Find where the given text appears and provide that cell's center as (x, y) coordinate. 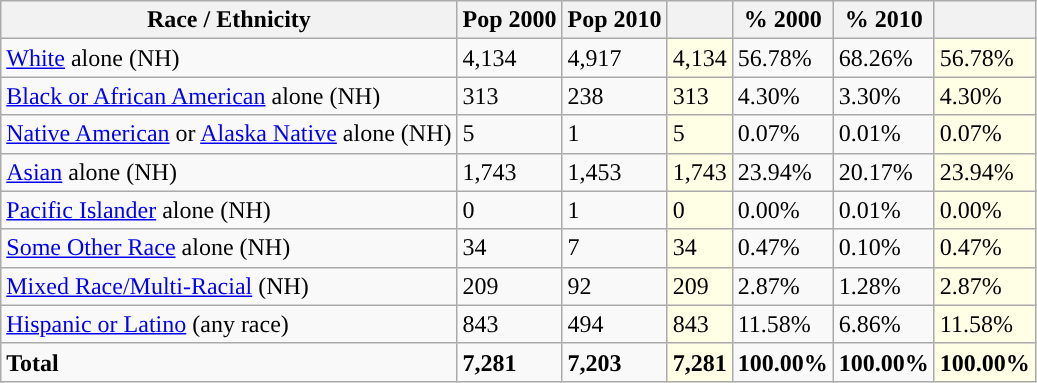
Black or African American alone (NH) (229, 96)
7 (614, 248)
Pop 2000 (510, 20)
Pop 2010 (614, 20)
Hispanic or Latino (any race) (229, 324)
0.10% (884, 248)
92 (614, 286)
4,917 (614, 58)
6.86% (884, 324)
494 (614, 324)
Pacific Islander alone (NH) (229, 210)
1,453 (614, 172)
238 (614, 96)
3.30% (884, 96)
68.26% (884, 58)
Native American or Alaska Native alone (NH) (229, 134)
1.28% (884, 286)
% 2010 (884, 20)
Asian alone (NH) (229, 172)
Total (229, 362)
Mixed Race/Multi-Racial (NH) (229, 286)
7,203 (614, 362)
20.17% (884, 172)
Some Other Race alone (NH) (229, 248)
% 2000 (782, 20)
White alone (NH) (229, 58)
Race / Ethnicity (229, 20)
